Output the [X, Y] coordinate of the center of the cell containing the given text.  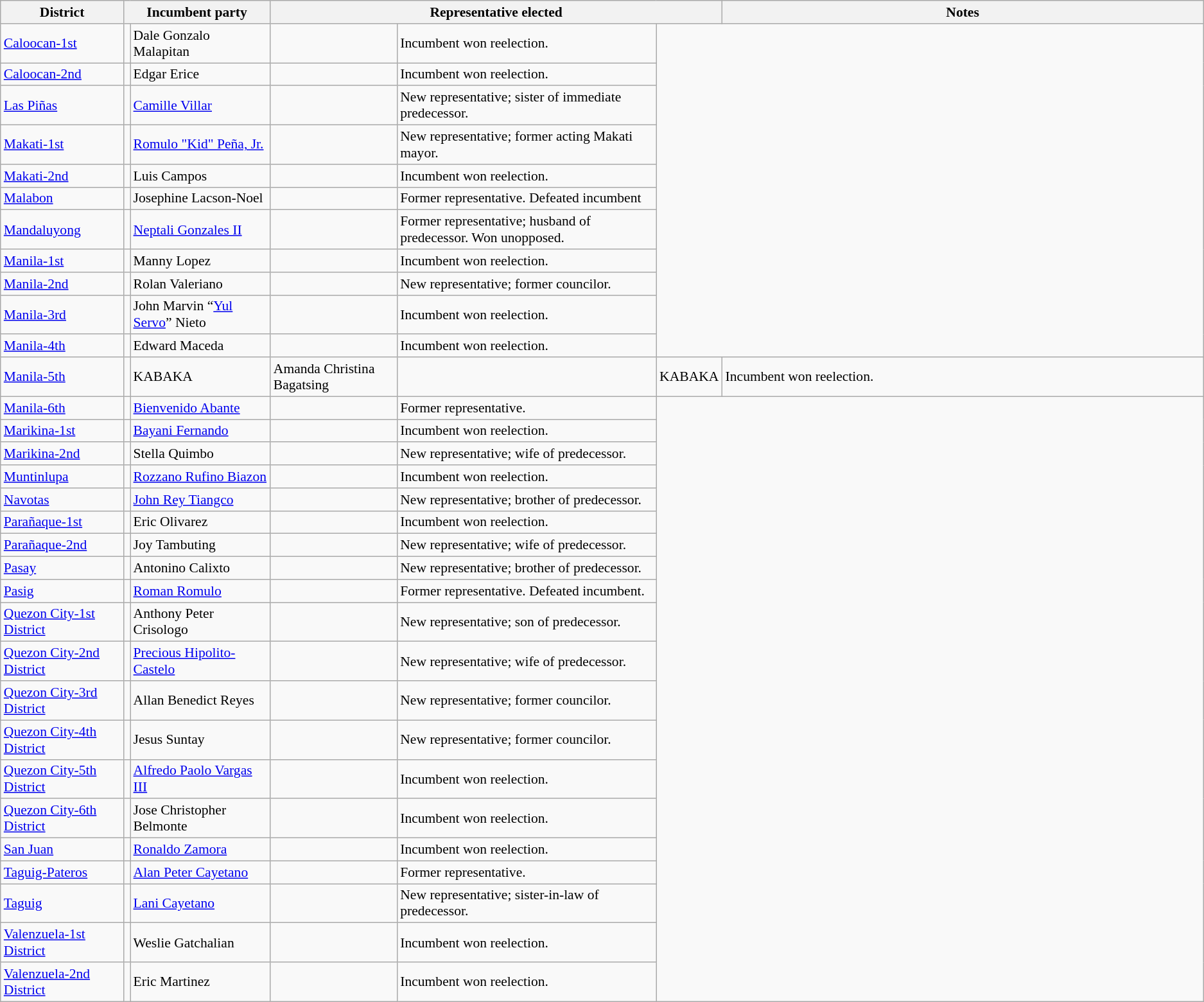
Valenzuela-1st District [62, 943]
Roman Romulo [200, 591]
Lani Cayetano [200, 903]
New representative; sister-in-law of predecessor. [527, 903]
Makati-1st [62, 145]
Manila-6th [62, 408]
Bayani Fernando [200, 431]
Former representative; husband of predecessor. Won unopposed. [527, 230]
New representative; sister of immediate predecessor. [527, 105]
Navotas [62, 500]
Quezon City-6th District [62, 818]
Taguig-Pateros [62, 872]
Pasig [62, 591]
Weslie Gatchalian [200, 943]
Parañaque-1st [62, 522]
Former representative. Defeated incumbent. [527, 591]
Las Piñas [62, 105]
Former representative. Defeated incumbent [527, 198]
Alfredo Paolo Vargas III [200, 778]
Luis Campos [200, 176]
Quezon City-4th District [62, 740]
Jesus Suntay [200, 740]
Camille Villar [200, 105]
Romulo "Kid" Peña, Jr. [200, 145]
Notes [963, 12]
New representative; former acting Makati mayor. [527, 145]
Quezon City-5th District [62, 778]
Antonino Calixto [200, 568]
Manila-4th [62, 346]
Jose Christopher Belmonte [200, 818]
Manila-3rd [62, 315]
John Rey Tiangco [200, 500]
Dale Gonzalo Malapitan [200, 44]
Rolan Valeriano [200, 284]
Incumbent party [196, 12]
Allan Benedict Reyes [200, 700]
Edward Maceda [200, 346]
Joy Tambuting [200, 545]
Valenzuela-2nd District [62, 981]
Manny Lopez [200, 261]
New representative; son of predecessor. [527, 622]
Edgar Erice [200, 75]
Representative elected [496, 12]
Manila-2nd [62, 284]
John Marvin “Yul Servo” Nieto [200, 315]
Makati-2nd [62, 176]
Manila-1st [62, 261]
Caloocan-1st [62, 44]
Eric Martinez [200, 981]
San Juan [62, 850]
Manila-5th [62, 376]
Quezon City-1st District [62, 622]
Quezon City-3rd District [62, 700]
Rozzano Rufino Biazon [200, 477]
Eric Olivarez [200, 522]
Malabon [62, 198]
Neptali Gonzales II [200, 230]
Precious Hipolito-Castelo [200, 662]
Muntinlupa [62, 477]
Parañaque-2nd [62, 545]
Quezon City-2nd District [62, 662]
Caloocan-2nd [62, 75]
Mandaluyong [62, 230]
Marikina-2nd [62, 454]
Amanda Christina Bagatsing [334, 376]
Taguig [62, 903]
Anthony Peter Crisologo [200, 622]
District [62, 12]
Marikina-1st [62, 431]
Pasay [62, 568]
Bienvenido Abante [200, 408]
Alan Peter Cayetano [200, 872]
Ronaldo Zamora [200, 850]
Josephine Lacson-Noel [200, 198]
Stella Quimbo [200, 454]
